For the text-containing cell, return its midpoint in [X, Y] coordinate format. 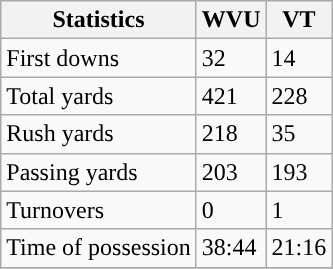
421 [231, 96]
Turnovers [99, 210]
Statistics [99, 20]
1 [299, 210]
228 [299, 96]
0 [231, 210]
38:44 [231, 248]
193 [299, 172]
Time of possession [99, 248]
Total yards [99, 96]
First downs [99, 58]
WVU [231, 20]
35 [299, 134]
32 [231, 58]
VT [299, 20]
Rush yards [99, 134]
14 [299, 58]
218 [231, 134]
Passing yards [99, 172]
21:16 [299, 248]
203 [231, 172]
